Determine the (x, y) coordinate at the center of the cell enclosing the given text.  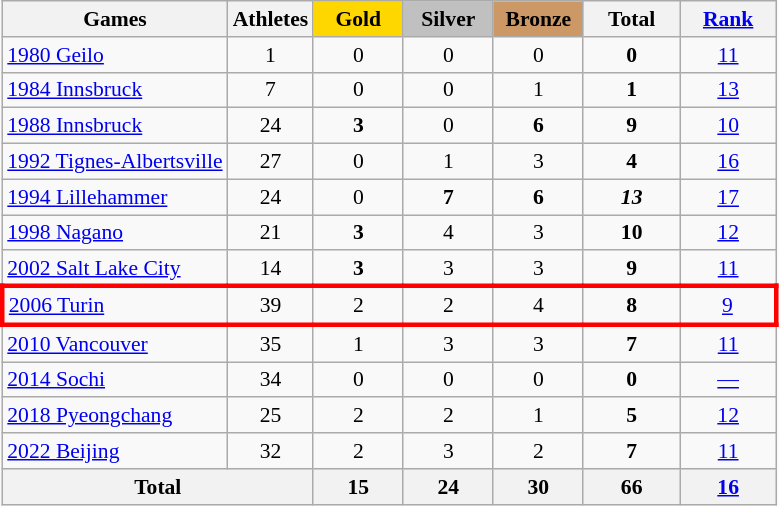
1988 Innsbruck (114, 126)
— (728, 380)
2002 Salt Lake City (114, 269)
8 (632, 306)
1984 Innsbruck (114, 90)
Athletes (271, 19)
14 (271, 269)
21 (271, 233)
30 (538, 487)
Gold (358, 19)
39 (271, 306)
27 (271, 162)
34 (271, 380)
1998 Nagano (114, 233)
2022 Beijing (114, 451)
32 (271, 451)
1992 Tignes-Albertsville (114, 162)
Rank (728, 19)
66 (632, 487)
Games (114, 19)
Silver (448, 19)
Bronze (538, 19)
2010 Vancouver (114, 344)
2006 Turin (114, 306)
2018 Pyeongchang (114, 416)
1994 Lillehammer (114, 197)
25 (271, 416)
5 (632, 416)
1980 Geilo (114, 55)
2014 Sochi (114, 380)
35 (271, 344)
15 (358, 487)
17 (728, 197)
